Return [x, y] of the center of cell containing provided text 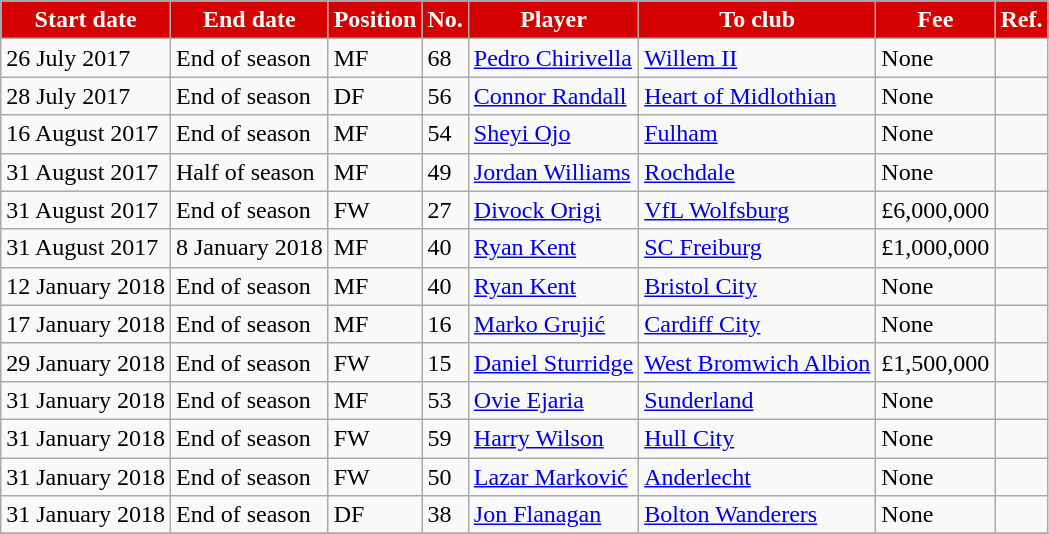
Connor Randall [553, 96]
29 January 2018 [86, 362]
End date [249, 20]
Ovie Ejaria [553, 400]
Jon Flanagan [553, 515]
Anderlecht [758, 477]
Harry Wilson [553, 438]
26 July 2017 [86, 58]
Pedro Chirivella [553, 58]
Jordan Williams [553, 172]
VfL Wolfsburg [758, 210]
£1,000,000 [936, 248]
28 July 2017 [86, 96]
Bolton Wanderers [758, 515]
Position [375, 20]
53 [445, 400]
38 [445, 515]
To club [758, 20]
£1,500,000 [936, 362]
Bristol City [758, 286]
Sheyi Ojo [553, 134]
16 August 2017 [86, 134]
50 [445, 477]
Start date [86, 20]
16 [445, 324]
West Bromwich Albion [758, 362]
68 [445, 58]
49 [445, 172]
Heart of Midlothian [758, 96]
Cardiff City [758, 324]
56 [445, 96]
17 January 2018 [86, 324]
54 [445, 134]
12 January 2018 [86, 286]
Rochdale [758, 172]
15 [445, 362]
SC Freiburg [758, 248]
27 [445, 210]
59 [445, 438]
Sunderland [758, 400]
Fee [936, 20]
Lazar Marković [553, 477]
8 January 2018 [249, 248]
Marko Grujić [553, 324]
Fulham [758, 134]
No. [445, 20]
Player [553, 20]
Daniel Sturridge [553, 362]
Willem II [758, 58]
Hull City [758, 438]
£6,000,000 [936, 210]
Divock Origi [553, 210]
Half of season [249, 172]
Ref. [1022, 20]
